Detect which cell encompasses the target text, then output its (X, Y) center coordinate. 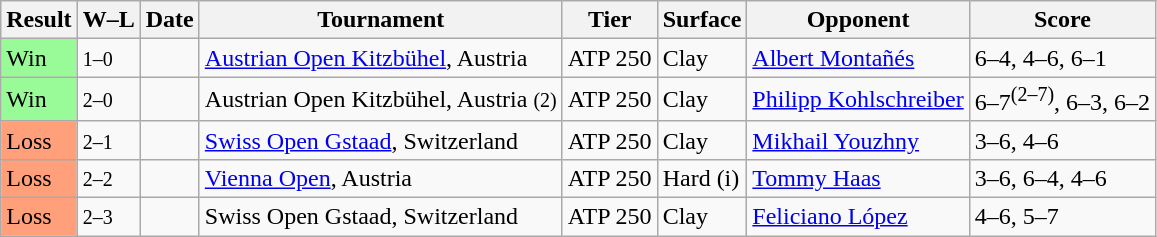
Albert Montañés (858, 58)
Date (170, 20)
Austrian Open Kitzbühel, Austria (380, 58)
Hard (i) (702, 178)
2–3 (108, 217)
Tournament (380, 20)
1–0 (108, 58)
2–2 (108, 178)
6–4, 4–6, 6–1 (1062, 58)
Philipp Kohlschreiber (858, 100)
Austrian Open Kitzbühel, Austria (2) (380, 100)
Surface (702, 20)
Mikhail Youzhny (858, 140)
Score (1062, 20)
3–6, 6–4, 4–6 (1062, 178)
Vienna Open, Austria (380, 178)
6–7(2–7), 6–3, 6–2 (1062, 100)
Tier (610, 20)
Opponent (858, 20)
Tommy Haas (858, 178)
4–6, 5–7 (1062, 217)
Feliciano López (858, 217)
Result (39, 20)
W–L (108, 20)
2–1 (108, 140)
3–6, 4–6 (1062, 140)
2–0 (108, 100)
